Capture the cell that displays the provided text and extract its (x, y) central coordinate. 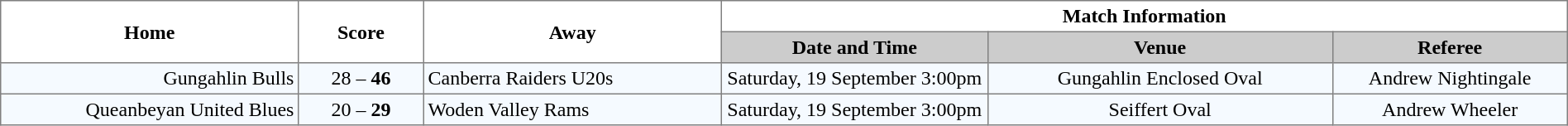
Date and Time (854, 47)
Seiffert Oval (1159, 109)
28 – 46 (361, 79)
Gungahlin Enclosed Oval (1159, 79)
Away (572, 31)
Andrew Wheeler (1450, 109)
Queanbeyan United Blues (150, 109)
20 – 29 (361, 109)
Canberra Raiders U20s (572, 79)
Andrew Nightingale (1450, 79)
Match Information (1145, 17)
Woden Valley Rams (572, 109)
Home (150, 31)
Score (361, 31)
Gungahlin Bulls (150, 79)
Referee (1450, 47)
Venue (1159, 47)
